Extract the [X, Y] coordinate from the center of the cell holding the provided text.  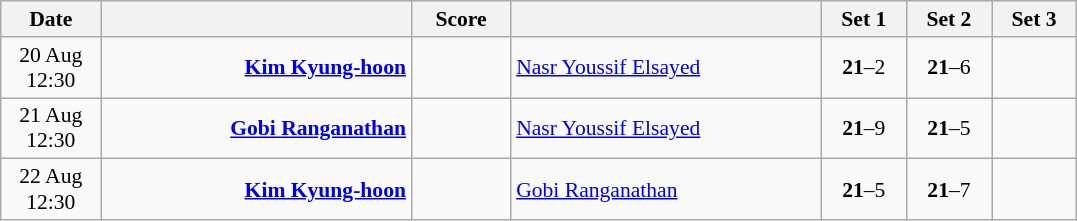
20 Aug12:30 [51, 68]
Date [51, 19]
Set 1 [864, 19]
21–2 [864, 68]
Set 2 [948, 19]
21–6 [948, 68]
21–9 [864, 128]
22 Aug12:30 [51, 190]
21 Aug12:30 [51, 128]
Set 3 [1034, 19]
21–7 [948, 190]
Score [461, 19]
